From the cell containing the given text, extract its center point as (x, y) coordinate. 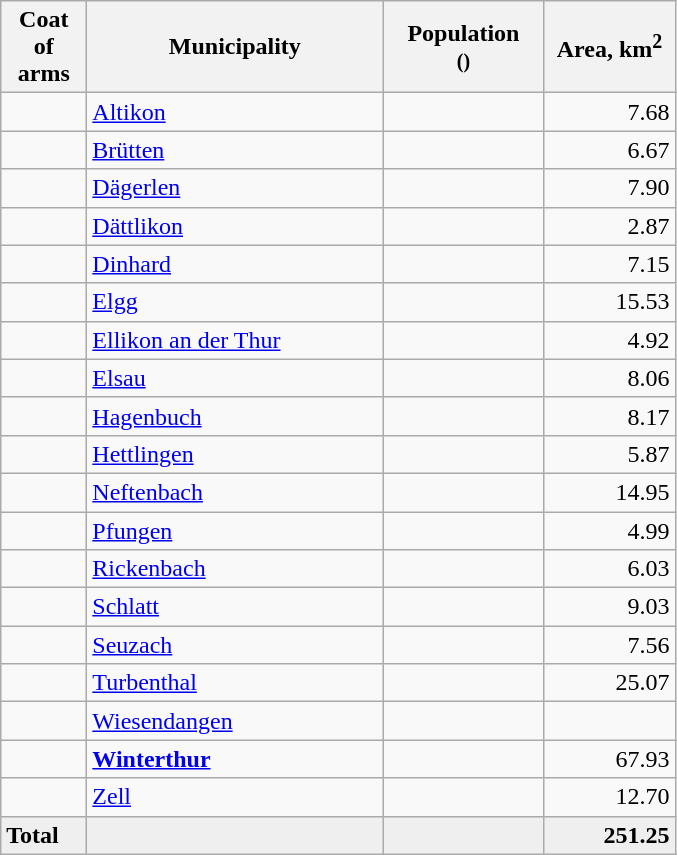
Area, km2 (610, 47)
8.17 (610, 416)
Hagenbuch (235, 416)
Schlatt (235, 607)
Pfungen (235, 531)
Wiesendangen (235, 721)
4.99 (610, 531)
25.07 (610, 683)
Elsau (235, 378)
7.90 (610, 188)
7.56 (610, 645)
7.68 (610, 112)
8.06 (610, 378)
67.93 (610, 759)
Ellikon an der Thur (235, 340)
Dägerlen (235, 188)
Seuzach (235, 645)
Zell (235, 797)
Total (44, 835)
7.15 (610, 264)
9.03 (610, 607)
Rickenbach (235, 569)
Turbenthal (235, 683)
Altikon (235, 112)
Neftenbach (235, 492)
Winterthur (235, 759)
5.87 (610, 454)
Coat of arms (44, 47)
2.87 (610, 226)
Brütten (235, 150)
Elgg (235, 302)
Municipality (235, 47)
Dinhard (235, 264)
Population() (464, 47)
6.03 (610, 569)
251.25 (610, 835)
15.53 (610, 302)
14.95 (610, 492)
Dättlikon (235, 226)
Hettlingen (235, 454)
12.70 (610, 797)
6.67 (610, 150)
4.92 (610, 340)
